Return the (X, Y) coordinate for the center point of the cell that contains the specified text.  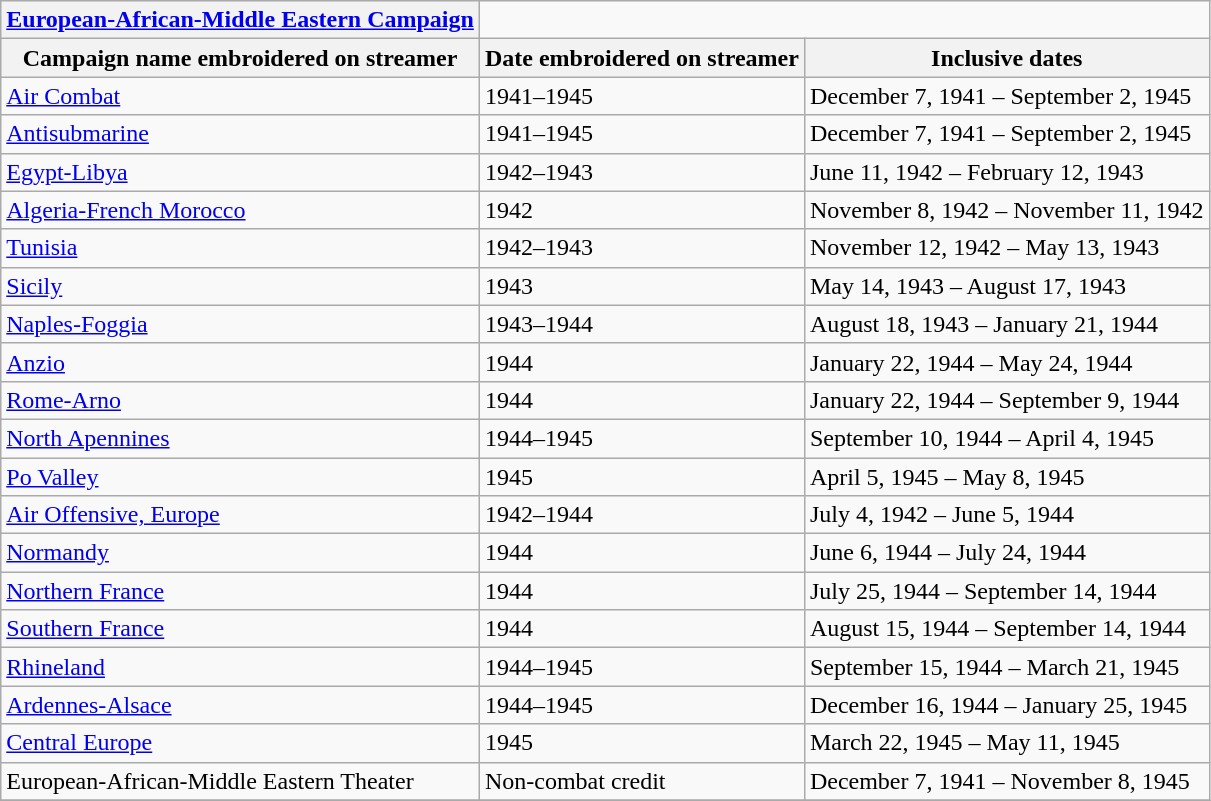
Non-combat credit (642, 781)
January 22, 1944 – September 9, 1944 (1006, 400)
1943–1944 (642, 324)
August 15, 1944 – September 14, 1944 (1006, 629)
1943 (642, 286)
Anzio (240, 362)
North Apennines (240, 438)
1942–1944 (642, 515)
Naples-Foggia (240, 324)
European-African-Middle Eastern Theater (240, 781)
Rhineland (240, 667)
1942 (642, 210)
March 22, 1945 – May 11, 1945 (1006, 743)
Algeria-French Morocco (240, 210)
April 5, 1945 – May 8, 1945 (1006, 477)
November 8, 1942 – November 11, 1942 (1006, 210)
Sicily (240, 286)
Rome-Arno (240, 400)
Campaign name embroidered on streamer (240, 58)
Northern France (240, 591)
Tunisia (240, 248)
Central Europe (240, 743)
Southern France (240, 629)
June 11, 1942 – February 12, 1943 (1006, 172)
Inclusive dates (1006, 58)
September 15, 1944 – March 21, 1945 (1006, 667)
Egypt-Libya (240, 172)
January 22, 1944 – May 24, 1944 (1006, 362)
December 7, 1941 – November 8, 1945 (1006, 781)
June 6, 1944 – July 24, 1944 (1006, 553)
Air Combat (240, 96)
August 18, 1943 – January 21, 1944 (1006, 324)
July 25, 1944 – September 14, 1944 (1006, 591)
September 10, 1944 – April 4, 1945 (1006, 438)
European-African-Middle Eastern Campaign (240, 20)
November 12, 1942 – May 13, 1943 (1006, 248)
Air Offensive, Europe (240, 515)
Ardennes-Alsace (240, 705)
Po Valley (240, 477)
December 16, 1944 – January 25, 1945 (1006, 705)
May 14, 1943 – August 17, 1943 (1006, 286)
July 4, 1942 – June 5, 1944 (1006, 515)
Date embroidered on streamer (642, 58)
Normandy (240, 553)
Antisubmarine (240, 134)
